Find where the given text appears and provide that cell's center as (x, y) coordinate. 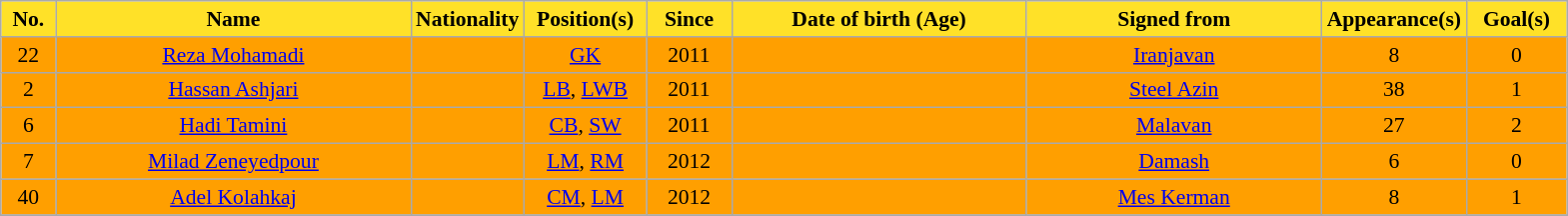
Steel Azin (1173, 90)
Since (690, 19)
Position(s) (586, 19)
Mes Kerman (1173, 197)
Milad Zeneyedpour (234, 162)
Appearance(s) (1393, 19)
LM, RM (586, 162)
Name (234, 19)
Malavan (1173, 126)
Nationality (468, 19)
27 (1393, 126)
CB, SW (586, 126)
CM, LM (586, 197)
Date of birth (Age) (879, 19)
Hassan Ashjari (234, 90)
7 (28, 162)
22 (28, 55)
No. (28, 19)
Signed from (1173, 19)
40 (28, 197)
38 (1393, 90)
Damash (1173, 162)
Hadi Tamini (234, 126)
Adel Kolahkaj (234, 197)
LB, LWB (586, 90)
Iranjavan (1173, 55)
Reza Mohamadi (234, 55)
GK (586, 55)
Goal(s) (1516, 19)
